Return (x, y) of the center of cell containing provided text 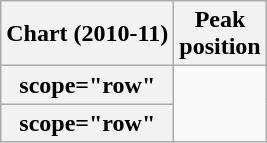
Chart (2010-11) (88, 34)
Peakposition (220, 34)
